Scan for the cell matching the given text and deliver its (x, y) coordinate at center. 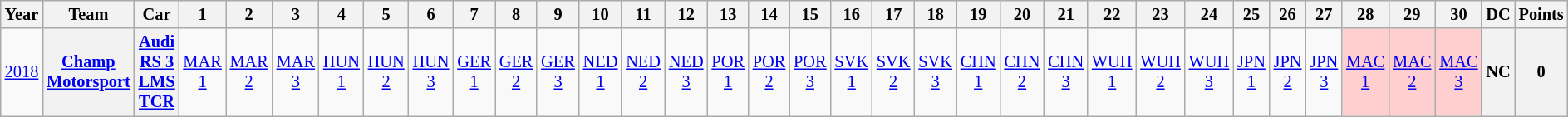
CHN3 (1065, 72)
SVK2 (893, 72)
NED1 (601, 72)
8 (516, 14)
SVK3 (935, 72)
JPN2 (1288, 72)
23 (1160, 14)
SVK1 (851, 72)
MAR2 (249, 72)
26 (1288, 14)
21 (1065, 14)
GER2 (516, 72)
28 (1365, 14)
MAR1 (203, 72)
MAC2 (1412, 72)
5 (386, 14)
22 (1112, 14)
29 (1412, 14)
17 (893, 14)
30 (1458, 14)
POR3 (809, 72)
GER3 (558, 72)
14 (769, 14)
1 (203, 14)
POR1 (728, 72)
7 (474, 14)
MAC3 (1458, 72)
MAR3 (296, 72)
3 (296, 14)
12 (686, 14)
11 (643, 14)
13 (728, 14)
27 (1324, 14)
15 (809, 14)
Points (1541, 14)
HUN3 (431, 72)
24 (1209, 14)
18 (935, 14)
DC (1497, 14)
19 (979, 14)
2018 (22, 72)
0 (1541, 72)
2 (249, 14)
JPN1 (1251, 72)
HUN2 (386, 72)
NED3 (686, 72)
Team (88, 14)
25 (1251, 14)
CHN1 (979, 72)
20 (1022, 14)
4 (342, 14)
MAC1 (1365, 72)
HUN1 (342, 72)
NED2 (643, 72)
WUH3 (1209, 72)
Year (22, 14)
16 (851, 14)
JPN3 (1324, 72)
Audi RS 3 LMS TCR (157, 72)
6 (431, 14)
NC (1497, 72)
CHN2 (1022, 72)
Champ Motorsport (88, 72)
9 (558, 14)
WUH2 (1160, 72)
WUH1 (1112, 72)
GER1 (474, 72)
10 (601, 14)
Car (157, 14)
POR2 (769, 72)
